Return the [x, y] coordinate for the center point of the cell that contains the specified text.  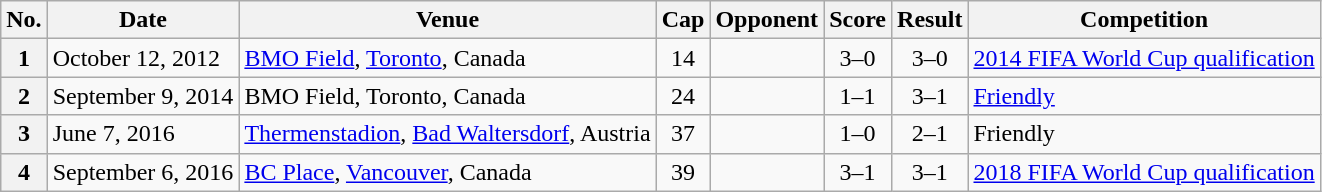
September 6, 2016 [143, 172]
14 [683, 58]
3 [24, 134]
BC Place, Vancouver, Canada [448, 172]
Cap [683, 20]
2018 FIFA World Cup qualification [1144, 172]
4 [24, 172]
39 [683, 172]
Venue [448, 20]
September 9, 2014 [143, 96]
1–0 [858, 134]
October 12, 2012 [143, 58]
Opponent [767, 20]
1–1 [858, 96]
Result [930, 20]
2–1 [930, 134]
Score [858, 20]
37 [683, 134]
Competition [1144, 20]
1 [24, 58]
June 7, 2016 [143, 134]
Thermenstadion, Bad Waltersdorf, Austria [448, 134]
2014 FIFA World Cup qualification [1144, 58]
2 [24, 96]
No. [24, 20]
Date [143, 20]
24 [683, 96]
